Determine the [x, y] coordinate at the center of the cell enclosing the given text.  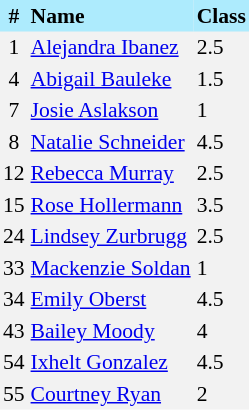
Natalie Schneider [111, 142]
Lindsey Zurbrugg [111, 236]
34 [14, 300]
Bailey Moody [111, 331]
7 [14, 110]
# [14, 16]
Josie Aslakson [111, 110]
8 [14, 142]
Emily Oberst [111, 300]
Class [222, 16]
2 [222, 394]
12 [14, 174]
Courtney Ryan [111, 394]
Rose Hollermann [111, 205]
Alejandra Ibanez [111, 48]
33 [14, 268]
55 [14, 394]
15 [14, 205]
Mackenzie Soldan [111, 268]
24 [14, 236]
Rebecca Murray [111, 174]
Abigail Bauleke [111, 79]
Name [111, 16]
1.5 [222, 79]
54 [14, 362]
43 [14, 331]
3.5 [222, 205]
Ixhelt Gonzalez [111, 362]
